From the cell containing the given text, extract its center point as [X, Y] coordinate. 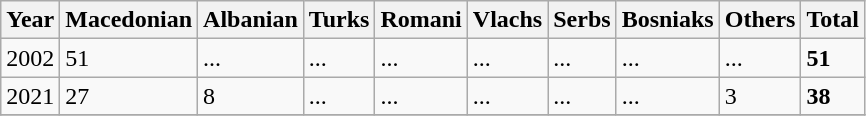
Bosniaks [668, 20]
Vlachs [507, 20]
2021 [30, 96]
8 [251, 96]
27 [129, 96]
Turks [339, 20]
2002 [30, 58]
Year [30, 20]
38 [833, 96]
3 [760, 96]
Others [760, 20]
Macedonian [129, 20]
Albanian [251, 20]
Romani [421, 20]
Total [833, 20]
Serbs [582, 20]
